Find where the given text appears and provide that cell's center as [x, y] coordinate. 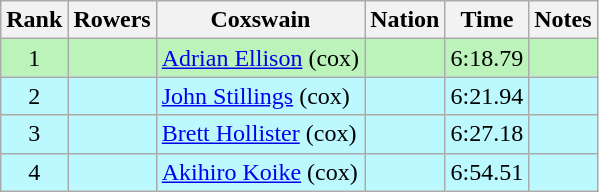
Nation [405, 20]
6:21.94 [487, 96]
Brett Hollister (cox) [260, 134]
Rowers [112, 20]
6:18.79 [487, 58]
4 [34, 172]
Rank [34, 20]
Notes [563, 20]
6:27.18 [487, 134]
Coxswain [260, 20]
John Stillings (cox) [260, 96]
2 [34, 96]
3 [34, 134]
Adrian Ellison (cox) [260, 58]
Akihiro Koike (cox) [260, 172]
6:54.51 [487, 172]
1 [34, 58]
Time [487, 20]
